Detect which cell encompasses the target text, then output its (X, Y) center coordinate. 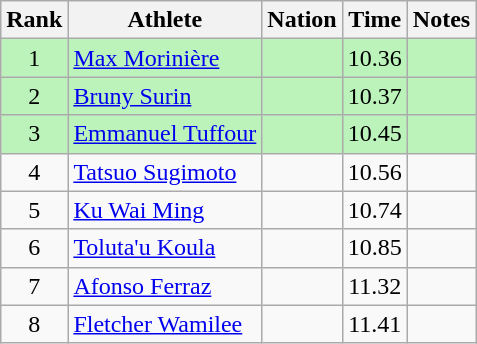
Ku Wai Ming (165, 210)
4 (34, 172)
Tatsuo Sugimoto (165, 172)
Rank (34, 20)
3 (34, 134)
Nation (302, 20)
11.41 (374, 324)
11.32 (374, 286)
1 (34, 58)
Notes (441, 20)
2 (34, 96)
6 (34, 248)
Fletcher Wamilee (165, 324)
7 (34, 286)
10.85 (374, 248)
Bruny Surin (165, 96)
5 (34, 210)
10.45 (374, 134)
Athlete (165, 20)
Afonso Ferraz (165, 286)
Toluta'u Koula (165, 248)
8 (34, 324)
Max Morinière (165, 58)
10.56 (374, 172)
10.37 (374, 96)
10.36 (374, 58)
10.74 (374, 210)
Time (374, 20)
Emmanuel Tuffour (165, 134)
